Find where the given text appears and provide that cell's center as [x, y] coordinate. 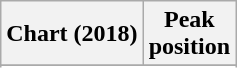
Peakposition [189, 34]
Chart (2018) [72, 34]
